From the cell containing the given text, extract its center point as [x, y] coordinate. 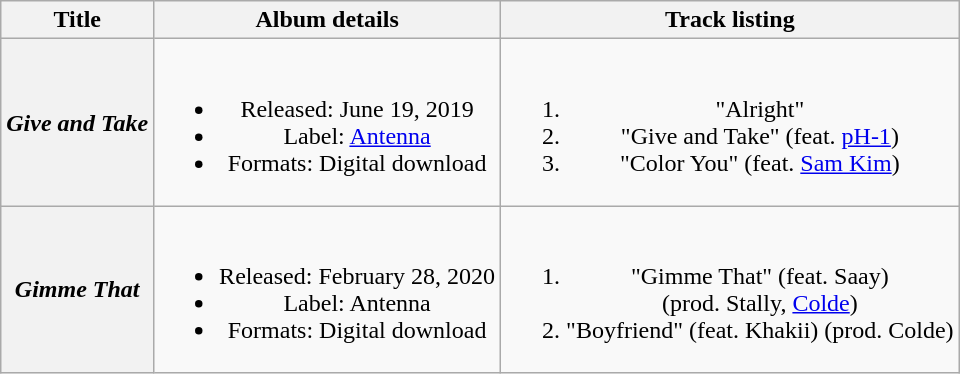
Give and Take [78, 122]
Released: February 28, 2020Label: AntennaFormats: Digital download [328, 290]
Released: June 19, 2019Label: AntennaFormats: Digital download [328, 122]
Gimme That [78, 290]
"Gimme That" (feat. Saay) (prod. Stally, Colde)"Boyfriend" (feat. Khakii) (prod. Colde) [730, 290]
Title [78, 20]
Album details [328, 20]
"Alright""Give and Take" (feat. pH-1)"Color You" (feat. Sam Kim) [730, 122]
Track listing [730, 20]
